Extract the [X, Y] coordinate from the center of the cell holding the provided text.  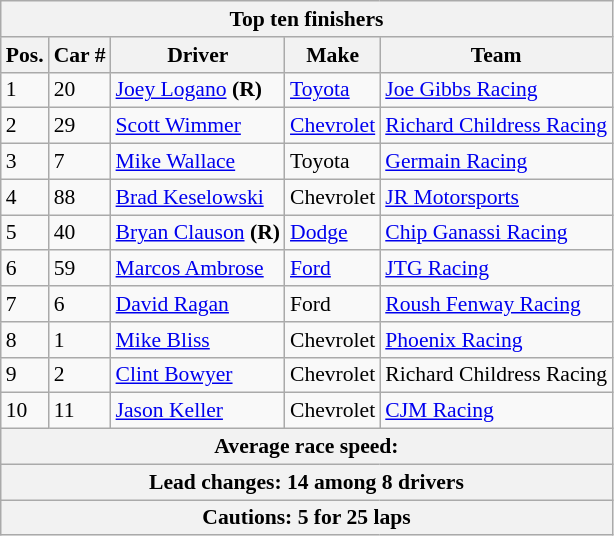
Jason Keller [198, 411]
Cautions: 5 for 25 laps [306, 518]
Chip Ganassi Racing [496, 233]
Top ten finishers [306, 19]
Joey Logano (R) [198, 90]
Clint Bowyer [198, 375]
David Ragan [198, 304]
8 [25, 340]
11 [80, 411]
Roush Fenway Racing [496, 304]
Pos. [25, 55]
Joe Gibbs Racing [496, 90]
40 [80, 233]
Team [496, 55]
CJM Racing [496, 411]
Mike Wallace [198, 162]
Car # [80, 55]
JR Motorsports [496, 197]
JTG Racing [496, 269]
59 [80, 269]
5 [25, 233]
Germain Racing [496, 162]
4 [25, 197]
29 [80, 126]
Brad Keselowski [198, 197]
Mike Bliss [198, 340]
Lead changes: 14 among 8 drivers [306, 482]
Bryan Clauson (R) [198, 233]
Phoenix Racing [496, 340]
Make [332, 55]
Driver [198, 55]
3 [25, 162]
88 [80, 197]
Scott Wimmer [198, 126]
20 [80, 90]
Average race speed: [306, 447]
9 [25, 375]
Dodge [332, 233]
10 [25, 411]
Marcos Ambrose [198, 269]
